Scan for the cell matching the given text and deliver its [X, Y] coordinate at center. 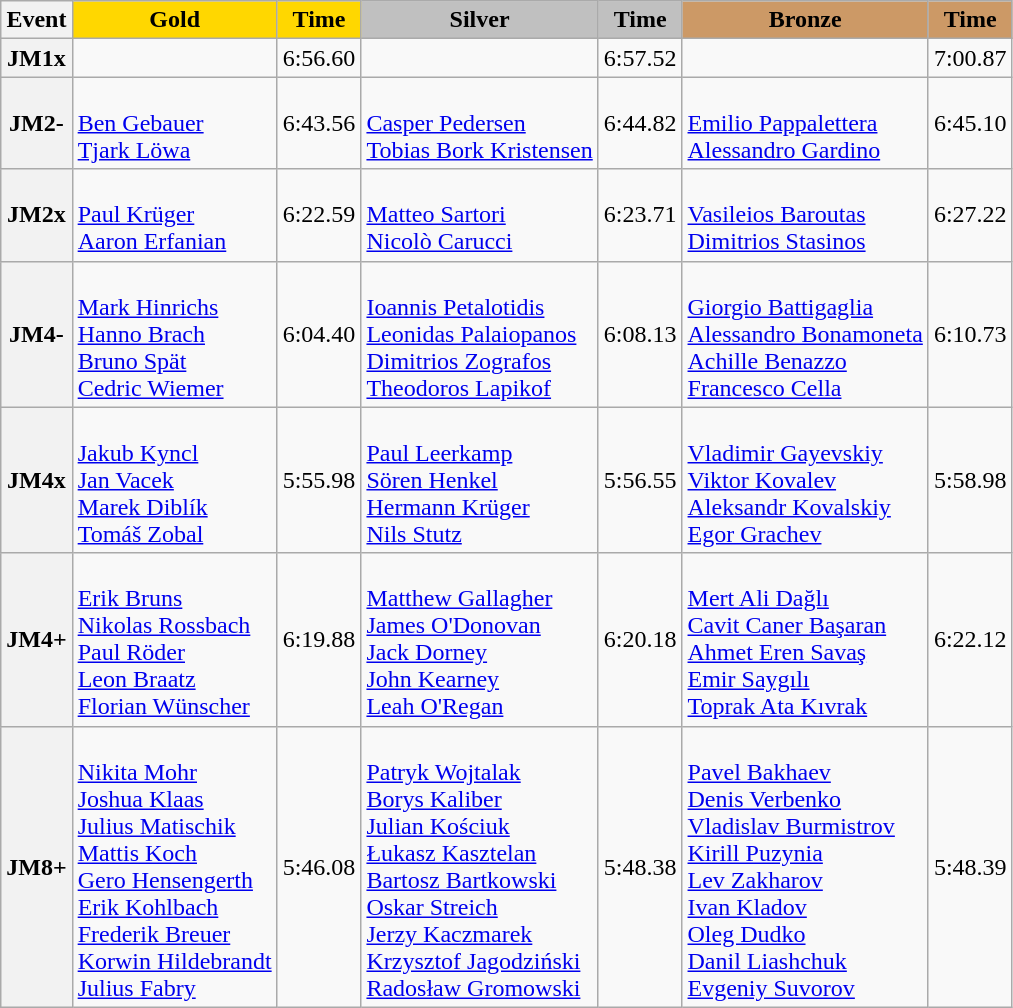
Paul KrügerAaron Erfanian [174, 215]
5:58.98 [970, 480]
7:00.87 [970, 58]
5:46.08 [319, 866]
6:43.56 [319, 123]
Gold [174, 20]
Jakub KynclJan VacekMarek DiblíkTomáš Zobal [174, 480]
Casper PedersenTobias Bork Kristensen [480, 123]
6:56.60 [319, 58]
Silver [480, 20]
Mert Ali DağlıCavit Caner BaşaranAhmet Eren SavaşEmir SaygılıToprak Ata Kıvrak [805, 640]
6:57.52 [640, 58]
Erik BrunsNikolas RossbachPaul RöderLeon BraatzFlorian Wünscher [174, 640]
6:22.12 [970, 640]
JM2x [36, 215]
Ben GebauerTjark Löwa [174, 123]
JM4+ [36, 640]
Mark HinrichsHanno BrachBruno SpätCedric Wiemer [174, 334]
Emilio PappaletteraAlessandro Gardino [805, 123]
Matteo SartoriNicolò Carucci [480, 215]
6:23.71 [640, 215]
6:44.82 [640, 123]
6:08.13 [640, 334]
6:20.18 [640, 640]
JM1x [36, 58]
Pavel BakhaevDenis VerbenkoVladislav BurmistrovKirill PuzyniaLev ZakharovIvan KladovOleg DudkoDanil LiashchukEvgeniy Suvorov [805, 866]
Nikita MohrJoshua KlaasJulius MatischikMattis KochGero HensengerthErik KohlbachFrederik BreuerKorwin HildebrandtJulius Fabry [174, 866]
JM2- [36, 123]
Giorgio BattigagliaAlessandro BonamonetaAchille BenazzoFrancesco Cella [805, 334]
Ioannis PetalotidisLeonidas PalaiopanosDimitrios ZografosTheodoros Lapikof [480, 334]
Bronze [805, 20]
5:55.98 [319, 480]
6:22.59 [319, 215]
Paul LeerkampSören HenkelHermann KrügerNils Stutz [480, 480]
6:04.40 [319, 334]
Matthew GallagherJames O'DonovanJack DorneyJohn KearneyLeah O'Regan [480, 640]
Vladimir GayevskiyViktor KovalevAleksandr KovalskiyEgor Grachev [805, 480]
5:48.39 [970, 866]
6:45.10 [970, 123]
Event [36, 20]
6:27.22 [970, 215]
Patryk WojtalakBorys KaliberJulian KościukŁukasz KasztelanBartosz BartkowskiOskar StreichJerzy KaczmarekKrzysztof JagodzińskiRadosław Gromowski [480, 866]
JM4x [36, 480]
JM8+ [36, 866]
JM4- [36, 334]
6:19.88 [319, 640]
5:56.55 [640, 480]
6:10.73 [970, 334]
5:48.38 [640, 866]
Vasileios BaroutasDimitrios Stasinos [805, 215]
